Return (X, Y) of the center of cell containing provided text 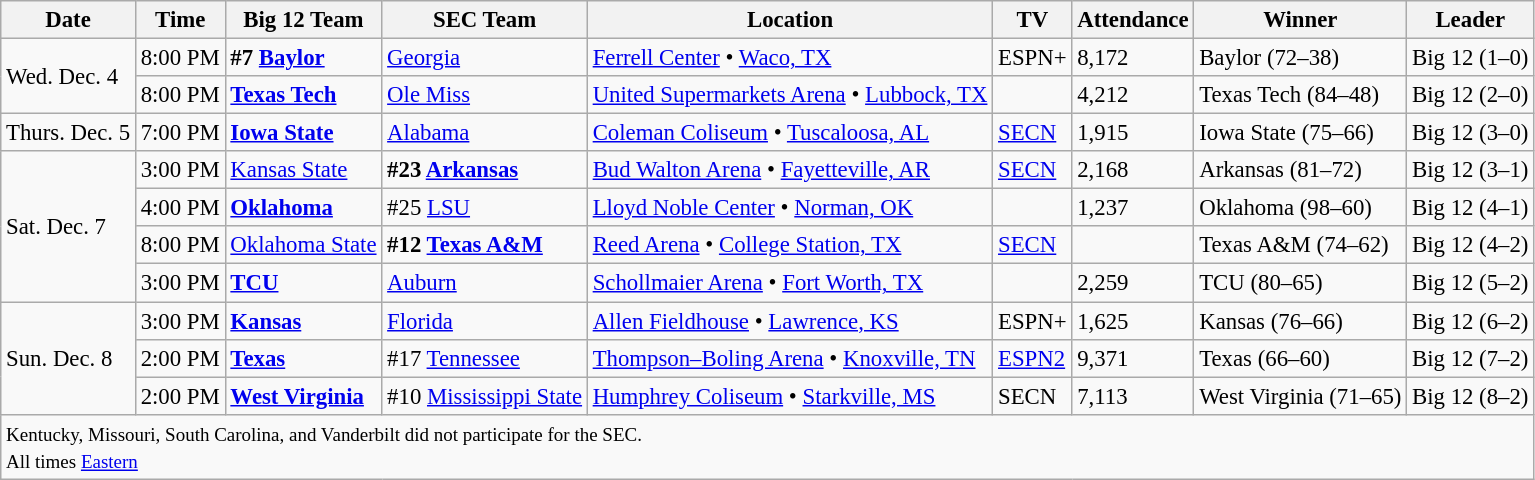
ESPN2 (1032, 358)
Big 12 (7–2) (1470, 358)
Wed. Dec. 4 (68, 76)
Big 12 (3–0) (1470, 133)
TCU (304, 283)
Sat. Dec. 7 (68, 226)
4:00 PM (180, 208)
#10 Mississippi State (485, 396)
Kansas (304, 321)
Texas (66–60) (1300, 358)
Bud Walton Arena • Fayetteville, AR (790, 170)
Kansas (76–66) (1300, 321)
Kentucky, Missouri, South Carolina, and Vanderbilt did not participate for the SEC.All times Eastern (768, 446)
Humphrey Coliseum • Starkville, MS (790, 396)
Big 12 (2–0) (1470, 95)
Ferrell Center • Waco, TX (790, 58)
Big 12 (3–1) (1470, 170)
Iowa State (304, 133)
Thompson–Boling Arena • Knoxville, TN (790, 358)
Big 12 (4–2) (1470, 245)
#25 LSU (485, 208)
West Virginia (304, 396)
Thurs. Dec. 5 (68, 133)
Florida (485, 321)
Ole Miss (485, 95)
Date (68, 20)
United Supermarkets Arena • Lubbock, TX (790, 95)
7:00 PM (180, 133)
#17 Tennessee (485, 358)
#12 Texas A&M (485, 245)
Leader (1470, 20)
Iowa State (75–66) (1300, 133)
2,259 (1133, 283)
Big 12 (1–0) (1470, 58)
Arkansas (81–72) (1300, 170)
West Virginia (71–65) (1300, 396)
1,915 (1133, 133)
1,237 (1133, 208)
Location (790, 20)
Sun. Dec. 8 (68, 358)
Big 12 (6–2) (1470, 321)
SEC Team (485, 20)
Allen Fieldhouse • Lawrence, KS (790, 321)
TV (1032, 20)
Big 12 (4–1) (1470, 208)
Winner (1300, 20)
Alabama (485, 133)
#23 Arkansas (485, 170)
Attendance (1133, 20)
Big 12 Team (304, 20)
Schollmaier Arena • Fort Worth, TX (790, 283)
Oklahoma (98–60) (1300, 208)
#7 Baylor (304, 58)
TCU (80–65) (1300, 283)
Kansas State (304, 170)
1,625 (1133, 321)
Big 12 (8–2) (1470, 396)
7,113 (1133, 396)
Oklahoma State (304, 245)
Big 12 (5–2) (1470, 283)
Texas Tech (84–48) (1300, 95)
Texas (304, 358)
4,212 (1133, 95)
Reed Arena • College Station, TX (790, 245)
Coleman Coliseum • Tuscaloosa, AL (790, 133)
Auburn (485, 283)
8,172 (1133, 58)
9,371 (1133, 358)
Texas A&M (74–62) (1300, 245)
Oklahoma (304, 208)
Georgia (485, 58)
Time (180, 20)
Texas Tech (304, 95)
Lloyd Noble Center • Norman, OK (790, 208)
2,168 (1133, 170)
Baylor (72–38) (1300, 58)
